Extract the (x, y) coordinate from the center of the cell holding the provided text.  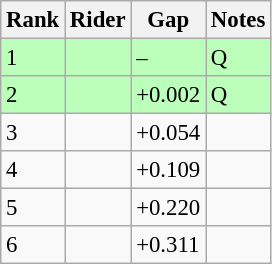
+0.220 (168, 208)
1 (33, 58)
Notes (238, 20)
+0.054 (168, 133)
+0.002 (168, 95)
+0.109 (168, 170)
Rider (98, 20)
2 (33, 95)
+0.311 (168, 245)
5 (33, 208)
6 (33, 245)
4 (33, 170)
Gap (168, 20)
Rank (33, 20)
3 (33, 133)
– (168, 58)
